Find where the given text appears and provide that cell's center as [X, Y] coordinate. 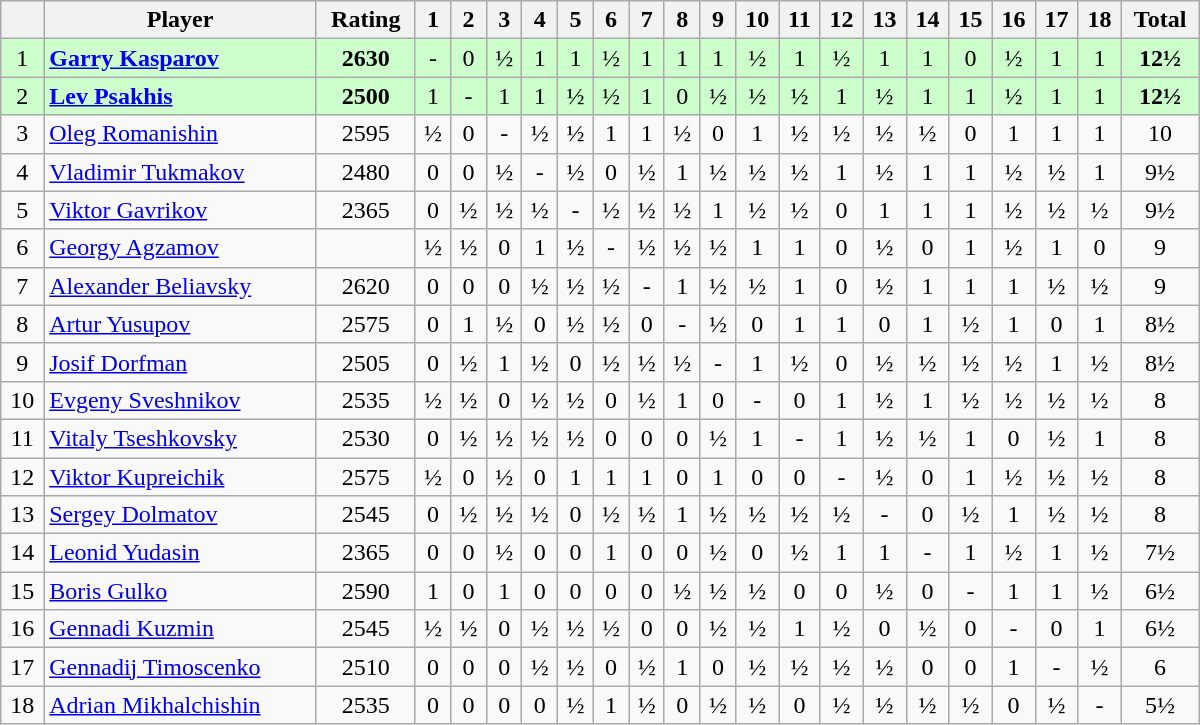
2620 [366, 286]
Artur Yusupov [180, 324]
Total [1160, 20]
Gennadij Timoscenko [180, 667]
Garry Kasparov [180, 58]
Georgy Agzamov [180, 248]
Viktor Gavrikov [180, 210]
Vladimir Tukmakov [180, 172]
Lev Psakhis [180, 96]
2500 [366, 96]
Player [180, 20]
Adrian Mikhalchishin [180, 705]
Leonid Yudasin [180, 553]
Viktor Kupreichik [180, 477]
2590 [366, 591]
Josif Dorfman [180, 362]
Vitaly Tseshkovsky [180, 438]
Rating [366, 20]
Sergey Dolmatov [180, 515]
Evgeny Sveshnikov [180, 400]
2530 [366, 438]
2505 [366, 362]
2595 [366, 134]
2510 [366, 667]
Alexander Beliavsky [180, 286]
Oleg Romanishin [180, 134]
Boris Gulko [180, 591]
2630 [366, 58]
7½ [1160, 553]
2480 [366, 172]
Gennadi Kuzmin [180, 629]
5½ [1160, 705]
